Output the (X, Y) coordinate of the center of the cell containing the given text.  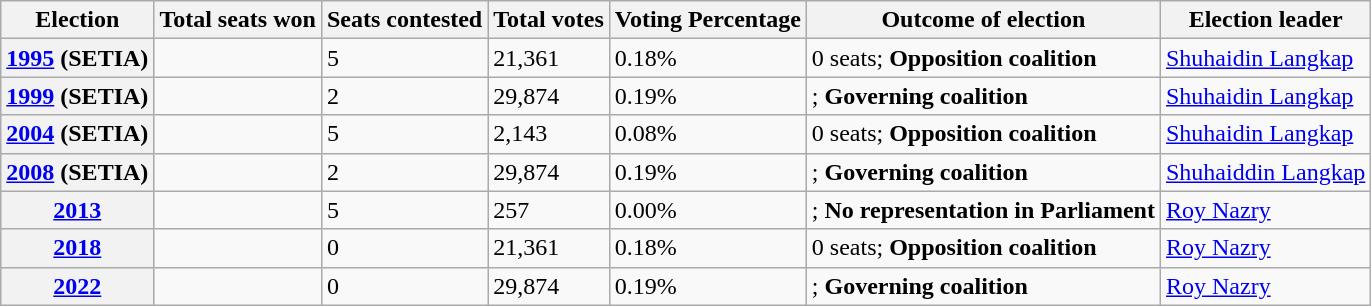
Voting Percentage (708, 20)
2022 (78, 286)
Seats contested (404, 20)
1995 (SETIA) (78, 58)
257 (549, 210)
Total votes (549, 20)
0.08% (708, 134)
; No representation in Parliament (983, 210)
2,143 (549, 134)
Total seats won (238, 20)
Election leader (1265, 20)
2008 (SETIA) (78, 172)
2004 (SETIA) (78, 134)
Shuhaiddin Langkap (1265, 172)
2018 (78, 248)
1999 (SETIA) (78, 96)
Election (78, 20)
Outcome of election (983, 20)
0.00% (708, 210)
2013 (78, 210)
